Find where the given text appears and provide that cell's center as [x, y] coordinate. 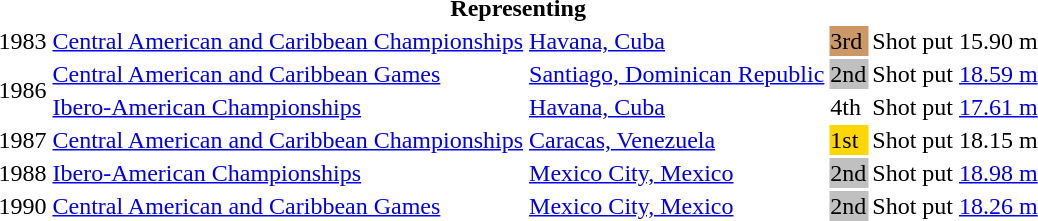
1st [848, 140]
3rd [848, 41]
Caracas, Venezuela [677, 140]
4th [848, 107]
Santiago, Dominican Republic [677, 74]
